Detect which cell encompasses the target text, then output its [X, Y] center coordinate. 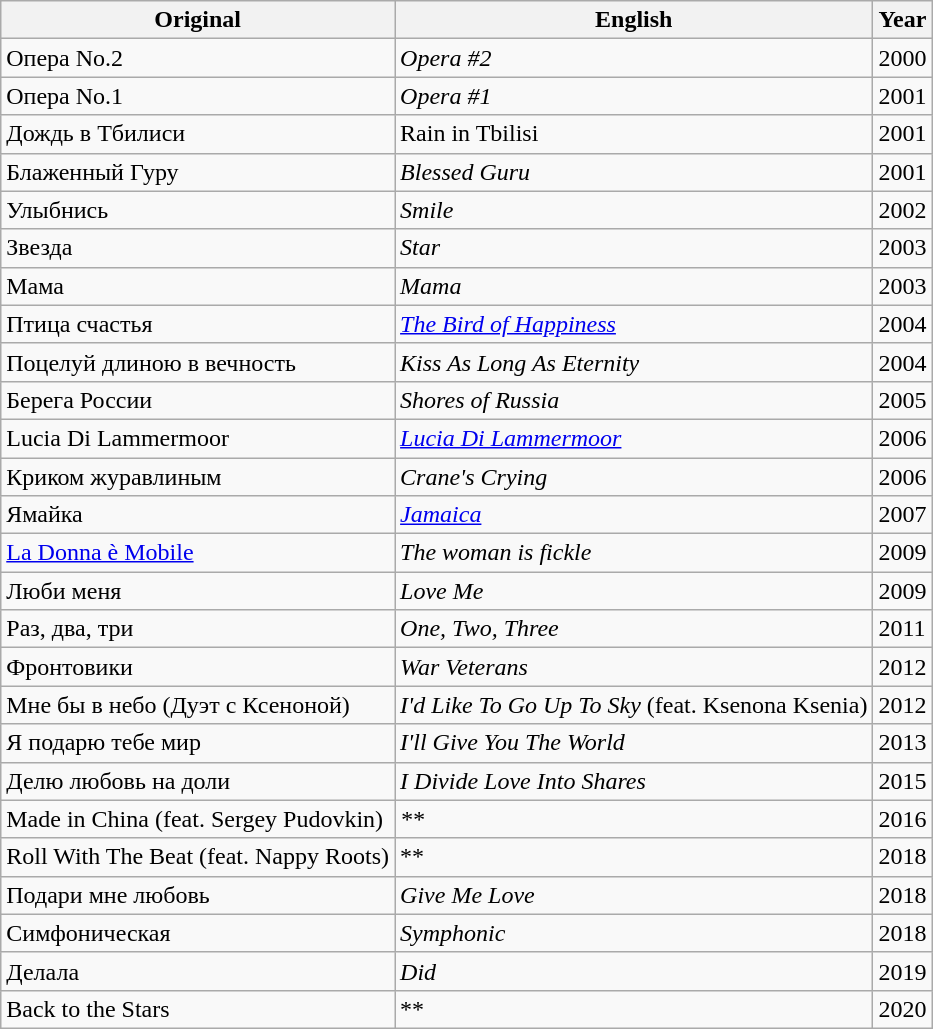
I Divide Love Into Shares [634, 781]
Берега России [198, 400]
The woman is fickle [634, 553]
Kiss As Long As Eternity [634, 362]
2019 [902, 971]
Птица счастья [198, 324]
2020 [902, 1009]
Делала [198, 971]
Rain in Tbilisi [634, 134]
Jamaica [634, 515]
Smile [634, 210]
Блаженный Гуру [198, 172]
Делю любовь на доли [198, 781]
Year [902, 20]
Blessed Guru [634, 172]
Did [634, 971]
Дождь в Тбилиси [198, 134]
2013 [902, 743]
Подари мне любовь [198, 895]
Мама [198, 286]
2015 [902, 781]
Люби меня [198, 591]
Opera #2 [634, 58]
Ямайка [198, 515]
I'd Like To Go Up To Sky (feat. Ksenona Ksenia) [634, 705]
Opera #1 [634, 96]
2000 [902, 58]
Опера No.2 [198, 58]
2007 [902, 515]
Мне бы в небо (Дуэт с Ксеноной) [198, 705]
La Donna è Mobile [198, 553]
The Bird of Happiness [634, 324]
Я подарю тебе мир [198, 743]
Original [198, 20]
Love Me [634, 591]
Фронтовики [198, 667]
Crane's Crying [634, 477]
Star [634, 248]
Shores of Russia [634, 400]
Roll With The Beat (feat. Nappy Roots) [198, 857]
Поцелуй длиною в вечность [198, 362]
Mama [634, 286]
Симфоническая [198, 933]
2002 [902, 210]
Улыбнись [198, 210]
2011 [902, 629]
Give Me Love [634, 895]
Back to the Stars [198, 1009]
Symphonic [634, 933]
Опера No.1 [198, 96]
One, Two, Three [634, 629]
Звезда [198, 248]
War Veterans [634, 667]
Раз, два, три [198, 629]
2016 [902, 819]
English [634, 20]
2005 [902, 400]
Криком журавлиным [198, 477]
Made in China (feat. Sergey Pudovkin) [198, 819]
I'll Give You The World [634, 743]
